Output the [X, Y] coordinate of the center of the cell containing the given text.  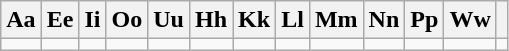
Ee [60, 20]
Kk [254, 20]
Uu [169, 20]
Mm [336, 20]
Pp [424, 20]
Ll [293, 20]
Aa [21, 20]
Ii [92, 20]
Ww [470, 20]
Nn [384, 20]
Hh [210, 20]
Oo [127, 20]
